Return [X, Y] of the center of cell containing provided text 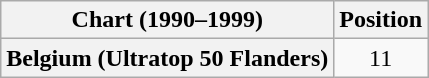
Position [381, 20]
Belgium (Ultratop 50 Flanders) [168, 58]
11 [381, 58]
Chart (1990–1999) [168, 20]
